Pinpoint the cell where the given text exists, returning its [X, Y] midpoint coordinate. 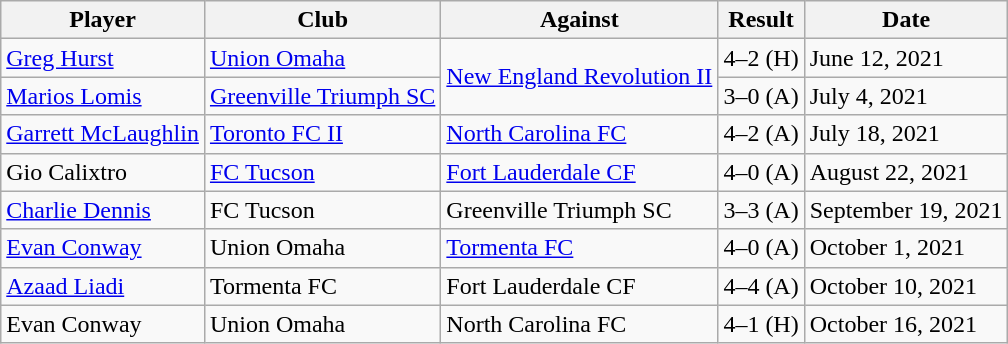
Player [103, 20]
Charlie Dennis [103, 210]
Club [322, 20]
4–1 (H) [761, 324]
New England Revolution II [580, 77]
Toronto FC II [322, 134]
June 12, 2021 [906, 58]
Azaad Liadi [103, 286]
Against [580, 20]
4–2 (A) [761, 134]
July 4, 2021 [906, 96]
3–3 (A) [761, 210]
October 1, 2021 [906, 248]
October 10, 2021 [906, 286]
September 19, 2021 [906, 210]
4–2 (H) [761, 58]
August 22, 2021 [906, 172]
Date [906, 20]
Gio Calixtro [103, 172]
Garrett McLaughlin [103, 134]
Result [761, 20]
4–4 (A) [761, 286]
October 16, 2021 [906, 324]
Marios Lomis [103, 96]
July 18, 2021 [906, 134]
Greg Hurst [103, 58]
3–0 (A) [761, 96]
